Scan for the cell matching the given text and deliver its [X, Y] coordinate at center. 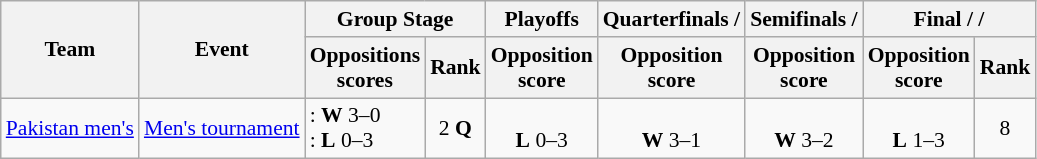
Team [70, 50]
W 3–2 [804, 128]
L 1–3 [919, 128]
8 [1006, 128]
Playoffs [542, 19]
: W 3–0: L 0–3 [366, 128]
Event [222, 50]
Semifinals / [804, 19]
Oppositions scores [366, 68]
Quarterfinals / [672, 19]
Final / / [950, 19]
Men's tournament [222, 128]
Pakistan men's [70, 128]
L 0–3 [542, 128]
Group Stage [396, 19]
2 Q [456, 128]
W 3–1 [672, 128]
